For the text-containing cell, return its midpoint in (X, Y) coordinate format. 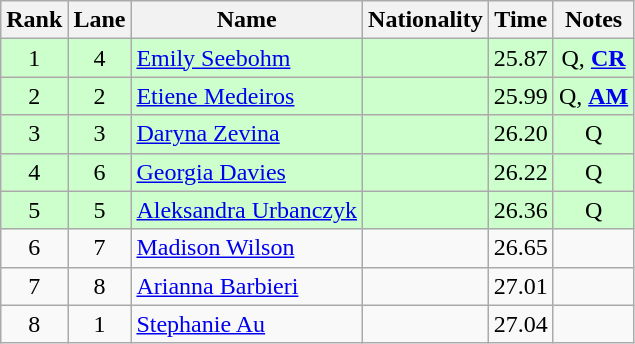
Georgia Davies (247, 172)
Aleksandra Urbanczyk (247, 210)
Emily Seebohm (247, 58)
26.22 (520, 172)
Nationality (426, 20)
27.01 (520, 286)
27.04 (520, 324)
Daryna Zevina (247, 134)
Q, CR (593, 58)
Notes (593, 20)
Madison Wilson (247, 248)
Name (247, 20)
Arianna Barbieri (247, 286)
Etiene Medeiros (247, 96)
Rank (34, 20)
25.99 (520, 96)
26.20 (520, 134)
25.87 (520, 58)
26.36 (520, 210)
Lane (100, 20)
Time (520, 20)
26.65 (520, 248)
Stephanie Au (247, 324)
Q, AM (593, 96)
